Determine the [X, Y] coordinate at the center of the cell enclosing the given text.  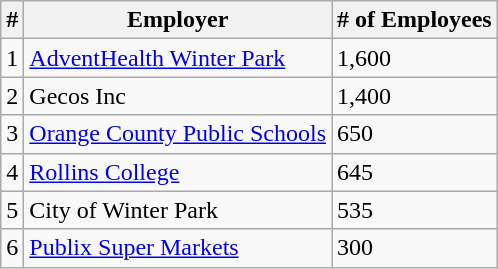
4 [12, 172]
645 [415, 172]
650 [415, 134]
1,400 [415, 96]
City of Winter Park [178, 210]
6 [12, 248]
535 [415, 210]
# [12, 20]
5 [12, 210]
Orange County Public Schools [178, 134]
Rollins College [178, 172]
# of Employees [415, 20]
3 [12, 134]
2 [12, 96]
Publix Super Markets [178, 248]
300 [415, 248]
AdventHealth Winter Park [178, 58]
1,600 [415, 58]
Gecos Inc [178, 96]
1 [12, 58]
Employer [178, 20]
